Determine the [x, y] coordinate at the center of the cell enclosing the given text.  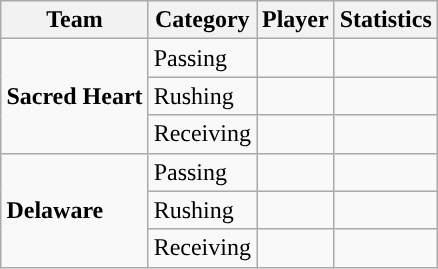
Sacred Heart [74, 96]
Team [74, 20]
Delaware [74, 210]
Category [202, 20]
Statistics [386, 20]
Player [295, 20]
